Extract the (x, y) coordinate from the center of the cell holding the provided text.  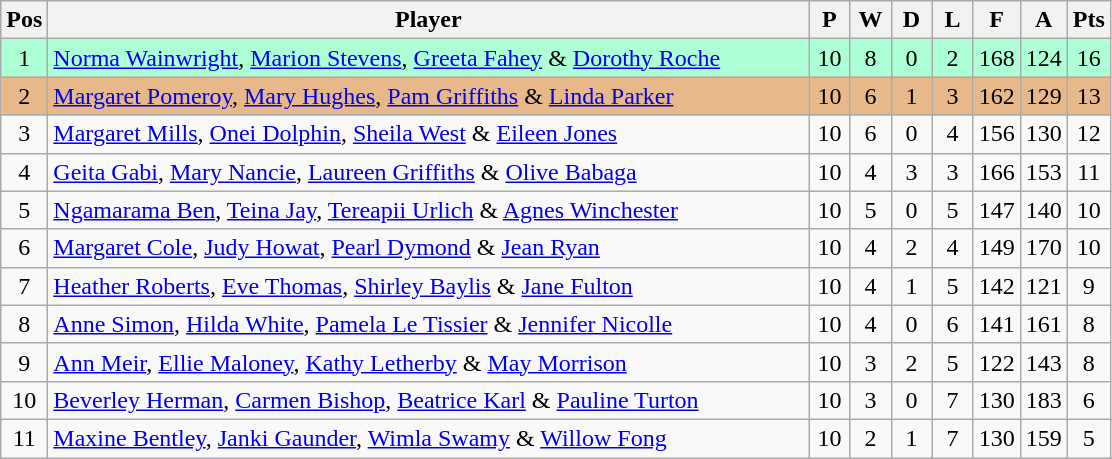
Beverley Herman, Carmen Bishop, Beatrice Karl & Pauline Turton (428, 400)
Ann Meir, Ellie Maloney, Kathy Letherby & May Morrison (428, 362)
159 (1044, 438)
147 (996, 210)
12 (1088, 134)
P (830, 20)
153 (1044, 172)
Margaret Pomeroy, Mary Hughes, Pam Griffiths & Linda Parker (428, 96)
162 (996, 96)
Heather Roberts, Eve Thomas, Shirley Baylis & Jane Fulton (428, 286)
A (1044, 20)
F (996, 20)
Margaret Mills, Onei Dolphin, Sheila West & Eileen Jones (428, 134)
168 (996, 58)
Ngamarama Ben, Teina Jay, Tereapii Urlich & Agnes Winchester (428, 210)
170 (1044, 248)
D (912, 20)
129 (1044, 96)
L (952, 20)
Pos (24, 20)
Anne Simon, Hilda White, Pamela Le Tissier & Jennifer Nicolle (428, 324)
140 (1044, 210)
Norma Wainwright, Marion Stevens, Greeta Fahey & Dorothy Roche (428, 58)
124 (1044, 58)
122 (996, 362)
Geita Gabi, Mary Nancie, Laureen Griffiths & Olive Babaga (428, 172)
141 (996, 324)
149 (996, 248)
183 (1044, 400)
121 (1044, 286)
16 (1088, 58)
Maxine Bentley, Janki Gaunder, Wimla Swamy & Willow Fong (428, 438)
156 (996, 134)
Player (428, 20)
W (870, 20)
142 (996, 286)
13 (1088, 96)
161 (1044, 324)
166 (996, 172)
Pts (1088, 20)
143 (1044, 362)
Margaret Cole, Judy Howat, Pearl Dymond & Jean Ryan (428, 248)
